Search for the cell housing the specified text and yield its (X, Y) center coordinate. 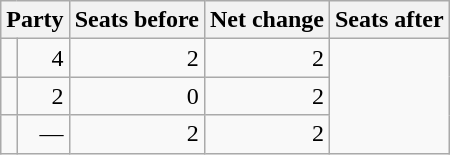
— (43, 134)
0 (136, 96)
Seats before (136, 20)
Seats after (389, 20)
Party (35, 20)
4 (43, 58)
Net change (266, 20)
